Find where the given text appears and provide that cell's center as (X, Y) coordinate. 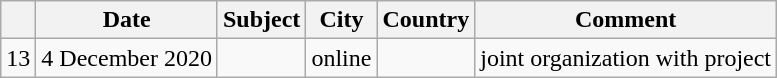
joint organization with project (626, 58)
Subject (261, 20)
Date (127, 20)
13 (18, 58)
Country (426, 20)
4 December 2020 (127, 58)
Comment (626, 20)
City (342, 20)
online (342, 58)
